Locate the cell with the specified text and output its [X, Y] center coordinate. 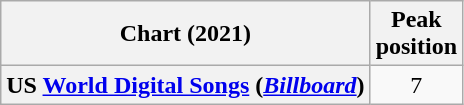
7 [416, 85]
Chart (2021) [186, 34]
Peakposition [416, 34]
US World Digital Songs (Billboard) [186, 85]
